Capture the cell that displays the provided text and extract its [x, y] central coordinate. 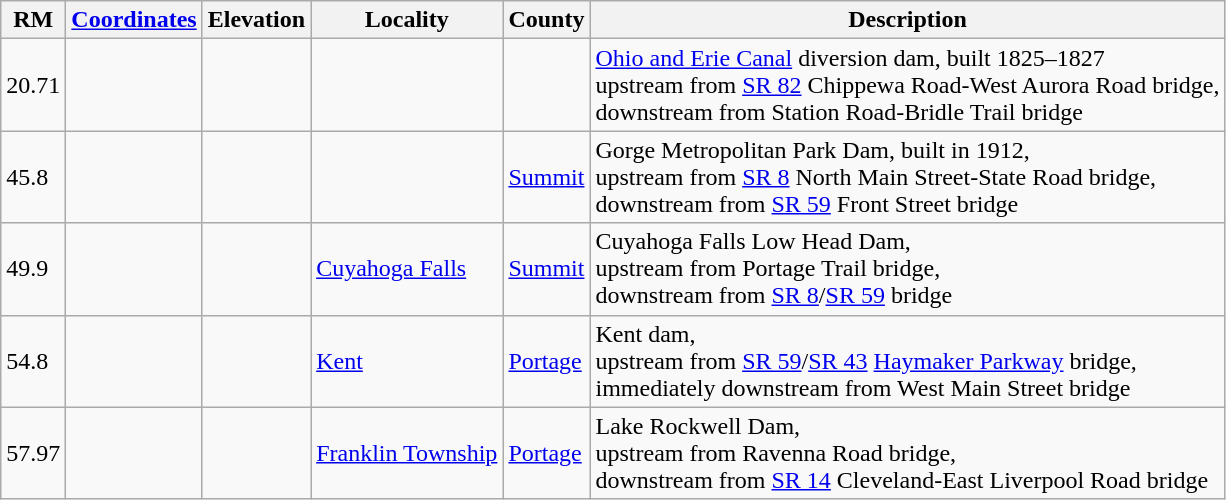
Kent [407, 361]
Description [908, 20]
49.9 [34, 269]
Cuyahoga Falls [407, 269]
57.97 [34, 453]
County [546, 20]
Franklin Township [407, 453]
20.71 [34, 85]
54.8 [34, 361]
Locality [407, 20]
Lake Rockwell Dam,upstream from Ravenna Road bridge,downstream from SR 14 Cleveland-East Liverpool Road bridge [908, 453]
RM [34, 20]
Elevation [256, 20]
Kent dam,upstream from SR 59/SR 43 Haymaker Parkway bridge, immediately downstream from West Main Street bridge [908, 361]
Coordinates [134, 20]
45.8 [34, 177]
Gorge Metropolitan Park Dam, built in 1912,upstream from SR 8 North Main Street-State Road bridge,downstream from SR 59 Front Street bridge [908, 177]
Cuyahoga Falls Low Head Dam,upstream from Portage Trail bridge,downstream from SR 8/SR 59 bridge [908, 269]
